Provide the (x, y) coordinate of the cell's center where the given text is located.  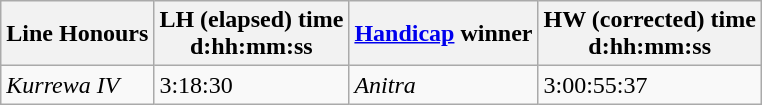
Anitra (444, 85)
3:00:55:37 (650, 85)
LH (elapsed) time d:hh:mm:ss (252, 34)
Line Honours (78, 34)
Handicap winner (444, 34)
HW (corrected) time d:hh:mm:ss (650, 34)
3:18:30 (252, 85)
Kurrewa IV (78, 85)
